Capture the cell that displays the provided text and extract its (X, Y) central coordinate. 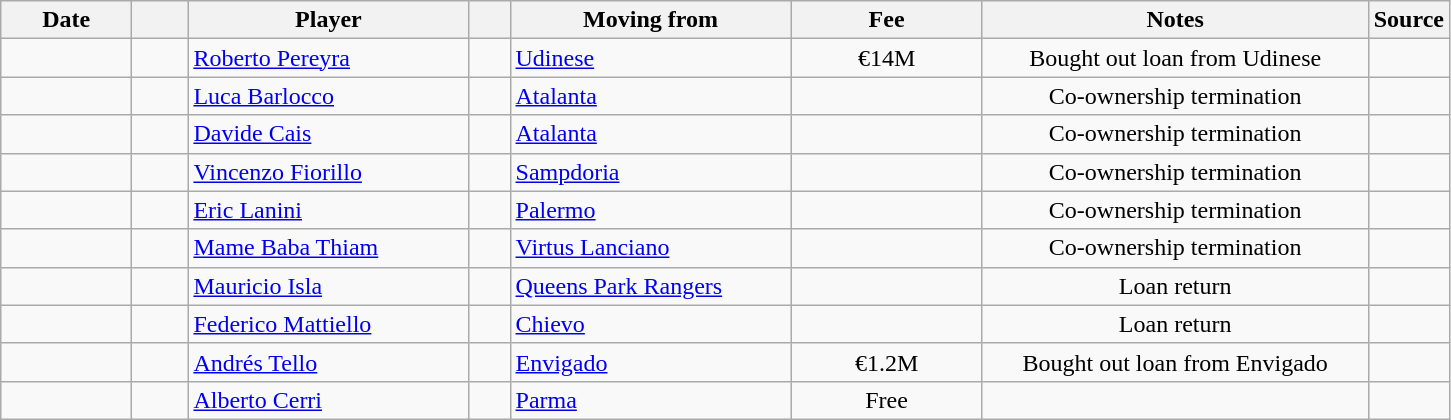
€14M (886, 58)
Davide Cais (328, 134)
Roberto Pereyra (328, 58)
Mauricio Isla (328, 286)
Fee (886, 20)
Sampdoria (650, 172)
Bought out loan from Envigado (1175, 362)
Date (66, 20)
Parma (650, 400)
Luca Barlocco (328, 96)
Moving from (650, 20)
Queens Park Rangers (650, 286)
Andrés Tello (328, 362)
Alberto Cerri (328, 400)
Free (886, 400)
Player (328, 20)
Eric Lanini (328, 210)
Palermo (650, 210)
Source (1408, 20)
Envigado (650, 362)
€1.2M (886, 362)
Vincenzo Fiorillo (328, 172)
Notes (1175, 20)
Chievo (650, 324)
Udinese (650, 58)
Federico Mattiello (328, 324)
Virtus Lanciano (650, 248)
Mame Baba Thiam (328, 248)
Bought out loan from Udinese (1175, 58)
